Find where the given text appears and provide that cell's center as [X, Y] coordinate. 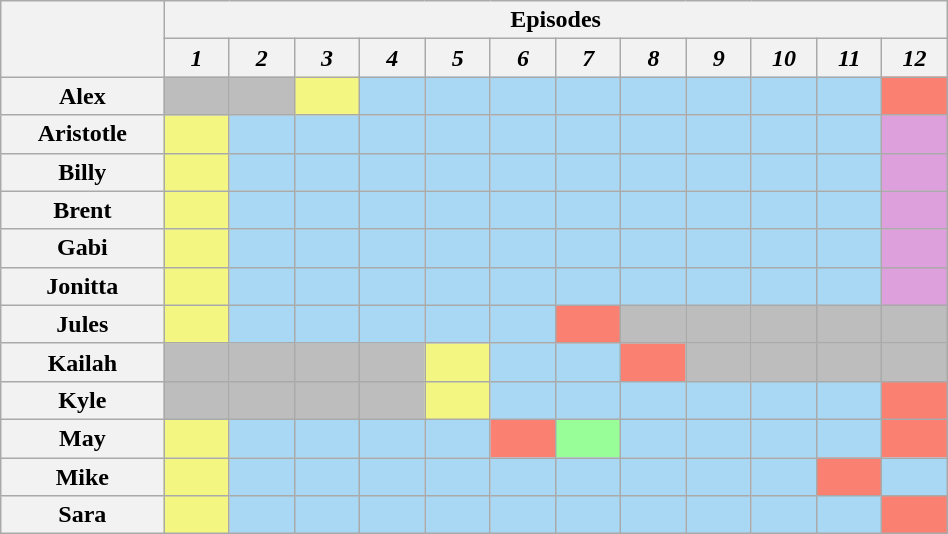
Brent [82, 210]
9 [718, 58]
10 [784, 58]
3 [326, 58]
5 [458, 58]
Mike [82, 477]
1 [196, 58]
8 [654, 58]
Kailah [82, 362]
Kyle [82, 400]
Episodes [556, 20]
Sara [82, 515]
11 [850, 58]
Aristotle [82, 134]
Gabi [82, 248]
4 [392, 58]
12 [914, 58]
Jules [82, 324]
Billy [82, 172]
May [82, 438]
Jonitta [82, 286]
6 [522, 58]
Alex [82, 96]
2 [262, 58]
7 [588, 58]
